Locate the cell with the specified text and output its (X, Y) center coordinate. 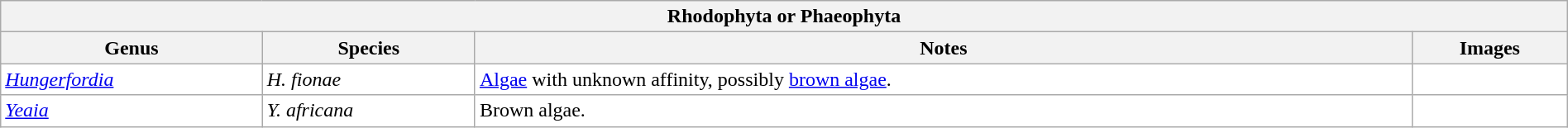
H. fionae (369, 79)
Images (1489, 48)
Algae with unknown affinity, possibly brown algae. (943, 79)
Y. africana (369, 111)
Hungerfordia (131, 79)
Rhodophyta or Phaeophyta (784, 17)
Genus (131, 48)
Notes (943, 48)
Brown algae. (943, 111)
Species (369, 48)
Yeaia (131, 111)
